Find where the given text appears and provide that cell's center as [X, Y] coordinate. 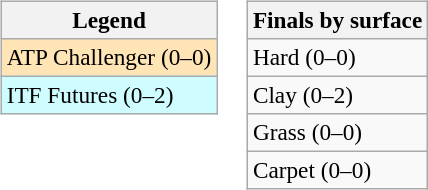
Grass (0–0) [337, 133]
Clay (0–2) [337, 95]
ATP Challenger (0–0) [108, 57]
Hard (0–0) [337, 57]
ITF Futures (0–2) [108, 95]
Carpet (0–0) [337, 171]
Legend [108, 20]
Finals by surface [337, 20]
